Extract the [X, Y] coordinate from the center of the cell holding the provided text.  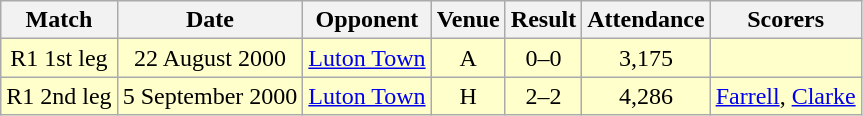
Attendance [646, 20]
Venue [468, 20]
22 August 2000 [210, 58]
0–0 [543, 58]
R1 2nd leg [59, 96]
5 September 2000 [210, 96]
R1 1st leg [59, 58]
2–2 [543, 96]
Date [210, 20]
3,175 [646, 58]
H [468, 96]
Scorers [786, 20]
A [468, 58]
Match [59, 20]
4,286 [646, 96]
Farrell, Clarke [786, 96]
Result [543, 20]
Opponent [367, 20]
